Scan for the cell matching the given text and deliver its (x, y) coordinate at center. 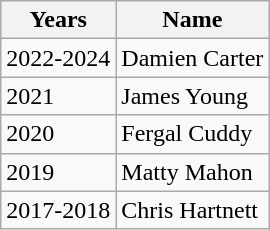
Matty Mahon (192, 172)
2019 (58, 172)
Damien Carter (192, 58)
2022-2024 (58, 58)
Fergal Cuddy (192, 134)
2020 (58, 134)
2021 (58, 96)
Years (58, 20)
Name (192, 20)
James Young (192, 96)
Chris Hartnett (192, 210)
2017-2018 (58, 210)
